Extract the [x, y] coordinate from the center of the cell holding the provided text.  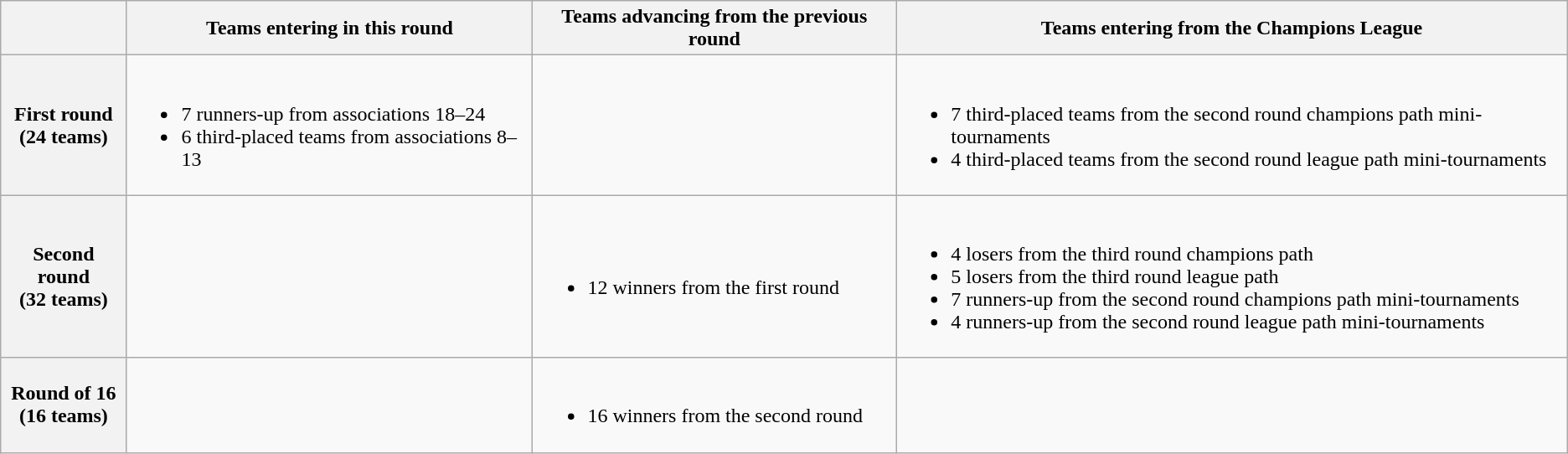
12 winners from the first round [714, 276]
7 third-placed teams from the second round champions path mini-tournaments4 third-placed teams from the second round league path mini-tournaments [1231, 126]
Teams advancing from the previous round [714, 28]
First round(24 teams) [64, 126]
7 runners-up from associations 18–246 third-placed teams from associations 8–13 [330, 126]
16 winners from the second round [714, 405]
Round of 16(16 teams) [64, 405]
Second round(32 teams) [64, 276]
Teams entering in this round [330, 28]
Teams entering from the Champions League [1231, 28]
